For the text-containing cell, return its midpoint in (X, Y) coordinate format. 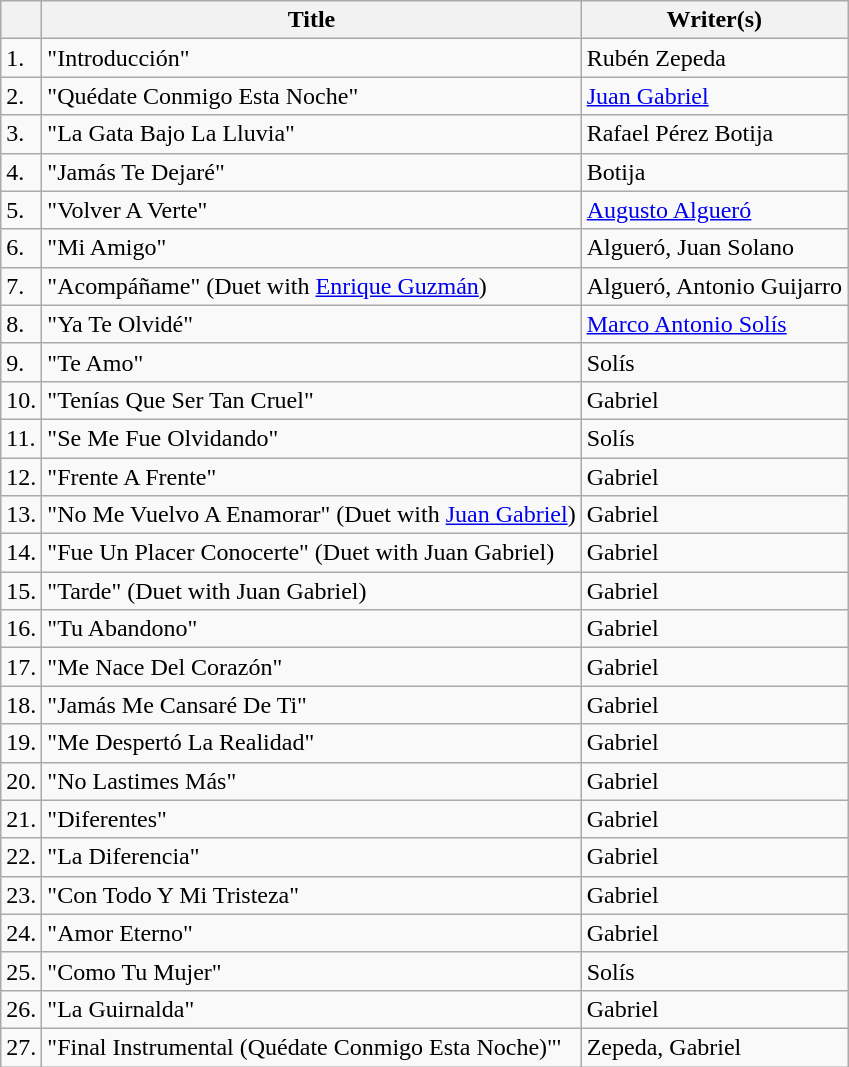
"Mi Amigo" (312, 248)
1. (22, 58)
15. (22, 591)
"No Lastimes Más" (312, 781)
20. (22, 781)
10. (22, 400)
9. (22, 362)
"Tu Abandono" (312, 629)
"La Diferencia" (312, 857)
Botija (714, 172)
8. (22, 324)
Algueró, Juan Solano (714, 248)
"Como Tu Mujer" (312, 971)
Augusto Algueró (714, 210)
"Acompáñame" (Duet with Enrique Guzmán) (312, 286)
"Ya Te Olvidé" (312, 324)
18. (22, 705)
Title (312, 20)
"Jamás Te Dejaré" (312, 172)
3. (22, 134)
21. (22, 819)
11. (22, 438)
Rafael Pérez Botija (714, 134)
24. (22, 933)
17. (22, 667)
25. (22, 971)
"Me Despertó La Realidad" (312, 743)
"Jamás Me Cansaré De Ti" (312, 705)
Writer(s) (714, 20)
"Tenías Que Ser Tan Cruel" (312, 400)
2. (22, 96)
19. (22, 743)
"Diferentes" (312, 819)
7. (22, 286)
13. (22, 515)
6. (22, 248)
Algueró, Antonio Guijarro (714, 286)
4. (22, 172)
Rubén Zepeda (714, 58)
"Introducción" (312, 58)
"Con Todo Y Mi Tristeza" (312, 895)
26. (22, 1009)
"Tarde" (Duet with Juan Gabriel) (312, 591)
"Te Amo" (312, 362)
5. (22, 210)
22. (22, 857)
27. (22, 1047)
"Amor Eterno" (312, 933)
"Quédate Conmigo Esta Noche" (312, 96)
"La Guirnalda" (312, 1009)
"Me Nace Del Corazón" (312, 667)
"Se Me Fue Olvidando" (312, 438)
"Final Instrumental (Quédate Conmigo Esta Noche)"' (312, 1047)
14. (22, 553)
"No Me Vuelvo A Enamorar" (Duet with Juan Gabriel) (312, 515)
"Fue Un Placer Conocerte" (Duet with Juan Gabriel) (312, 553)
"Frente A Frente" (312, 477)
Marco Antonio Solís (714, 324)
"Volver A Verte" (312, 210)
Juan Gabriel (714, 96)
23. (22, 895)
12. (22, 477)
Zepeda, Gabriel (714, 1047)
16. (22, 629)
"La Gata Bajo La Lluvia" (312, 134)
